Pinpoint the cell where the given text exists, returning its [X, Y] midpoint coordinate. 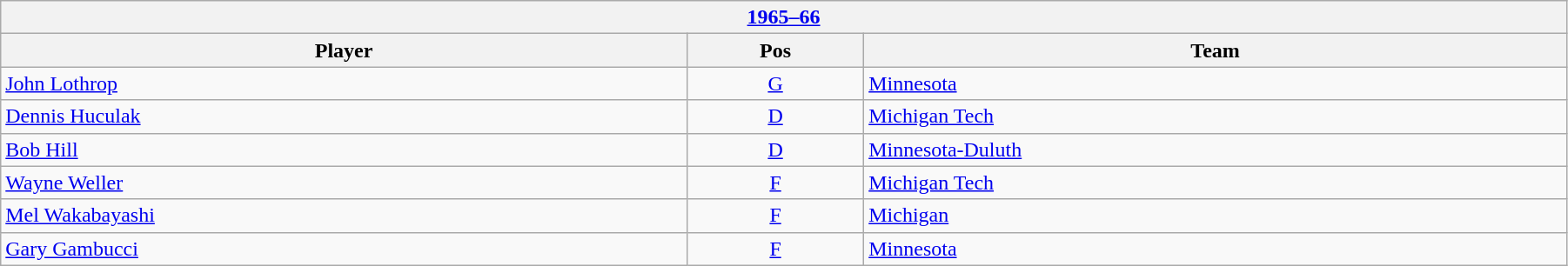
Dennis Huculak [345, 116]
Pos [774, 50]
1965–66 [784, 17]
Mel Wakabayashi [345, 216]
Gary Gambucci [345, 249]
Wayne Weller [345, 183]
Team [1216, 50]
Michigan [1216, 216]
Player [345, 50]
Minnesota-Duluth [1216, 150]
G [774, 83]
Bob Hill [345, 150]
John Lothrop [345, 83]
